Extract the [X, Y] coordinate from the center of the cell holding the provided text.  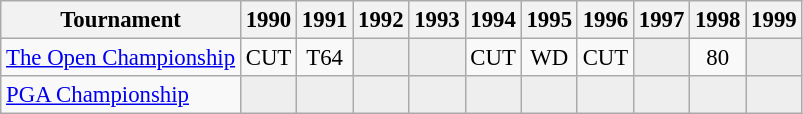
1996 [605, 20]
1991 [325, 20]
1997 [661, 20]
The Open Championship [121, 58]
T64 [325, 58]
1993 [437, 20]
80 [718, 58]
1992 [381, 20]
1995 [549, 20]
1998 [718, 20]
Tournament [121, 20]
1994 [493, 20]
PGA Championship [121, 95]
1990 [268, 20]
1999 [774, 20]
WD [549, 58]
